Capture the cell that displays the provided text and extract its [X, Y] central coordinate. 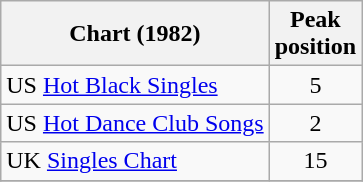
US Hot Dance Club Songs [135, 123]
US Hot Black Singles [135, 85]
UK Singles Chart [135, 161]
Chart (1982) [135, 34]
2 [315, 123]
Peakposition [315, 34]
15 [315, 161]
5 [315, 85]
